Provide the [x, y] coordinate of the cell's center where the given text is located.  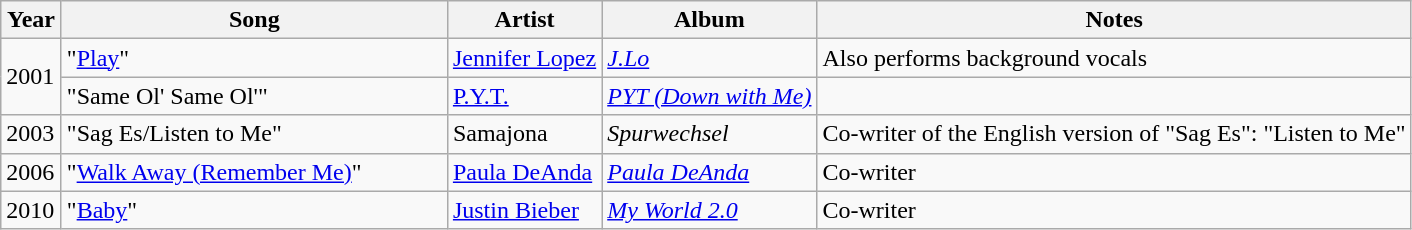
2006 [32, 172]
P.Y.T. [524, 96]
Album [710, 20]
"Baby" [254, 210]
Samajona [524, 134]
"Same Ol' Same Ol'" [254, 96]
J.Lo [710, 58]
PYT (Down with Me) [710, 96]
Notes [1114, 20]
2001 [32, 77]
Co-writer of the English version of "Sag Es": "Listen to Me" [1114, 134]
2003 [32, 134]
2010 [32, 210]
"Walk Away (Remember Me)" [254, 172]
Also performs background vocals [1114, 58]
Justin Bieber [524, 210]
Year [32, 20]
"Play" [254, 58]
Artist [524, 20]
My World 2.0 [710, 210]
Spurwechsel [710, 134]
"Sag Es/Listen to Me" [254, 134]
Song [254, 20]
Jennifer Lopez [524, 58]
